Detect which cell encompasses the target text, then output its [X, Y] center coordinate. 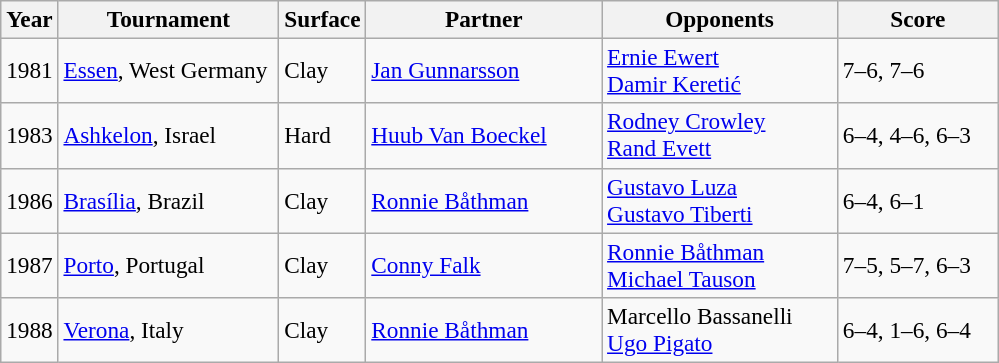
Year [30, 19]
Ronnie Båthman Michael Tauson [720, 264]
6–4, 6–1 [918, 200]
Huub Van Boeckel [484, 136]
Porto, Portugal [168, 264]
Rodney Crowley Rand Evett [720, 136]
Gustavo Luza Gustavo Tiberti [720, 200]
Marcello Bassanelli Ugo Pigato [720, 330]
1981 [30, 70]
Ernie Ewert Damir Keretić [720, 70]
Opponents [720, 19]
Ashkelon, Israel [168, 136]
Partner [484, 19]
1988 [30, 330]
7–5, 5–7, 6–3 [918, 264]
Conny Falk [484, 264]
Hard [322, 136]
Verona, Italy [168, 330]
7–6, 7–6 [918, 70]
Brasília, Brazil [168, 200]
1987 [30, 264]
6–4, 4–6, 6–3 [918, 136]
1983 [30, 136]
1986 [30, 200]
Score [918, 19]
Essen, West Germany [168, 70]
6–4, 1–6, 6–4 [918, 330]
Tournament [168, 19]
Surface [322, 19]
Jan Gunnarsson [484, 70]
